Capture the cell that displays the provided text and extract its (x, y) central coordinate. 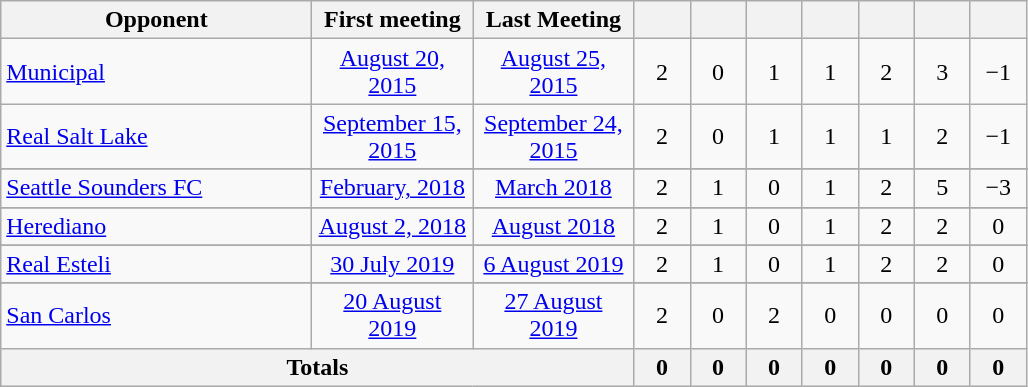
6 August 2019 (554, 264)
August 2018 (554, 226)
Last Meeting (554, 20)
First meeting (392, 20)
San Carlos (156, 316)
Real Salt Lake (156, 136)
3 (942, 72)
September 24, 2015 (554, 136)
Opponent (156, 20)
March 2018 (554, 188)
August 20, 2015 (392, 72)
27 August 2019 (554, 316)
Herediano (156, 226)
August 25, 2015 (554, 72)
30 July 2019 (392, 264)
August 2, 2018 (392, 226)
February, 2018 (392, 188)
5 (942, 188)
Totals (318, 367)
−3 (998, 188)
Real Esteli (156, 264)
September 15, 2015 (392, 136)
Seattle Sounders FC (156, 188)
20 August 2019 (392, 316)
Municipal (156, 72)
